Scan for the cell matching the given text and deliver its [X, Y] coordinate at center. 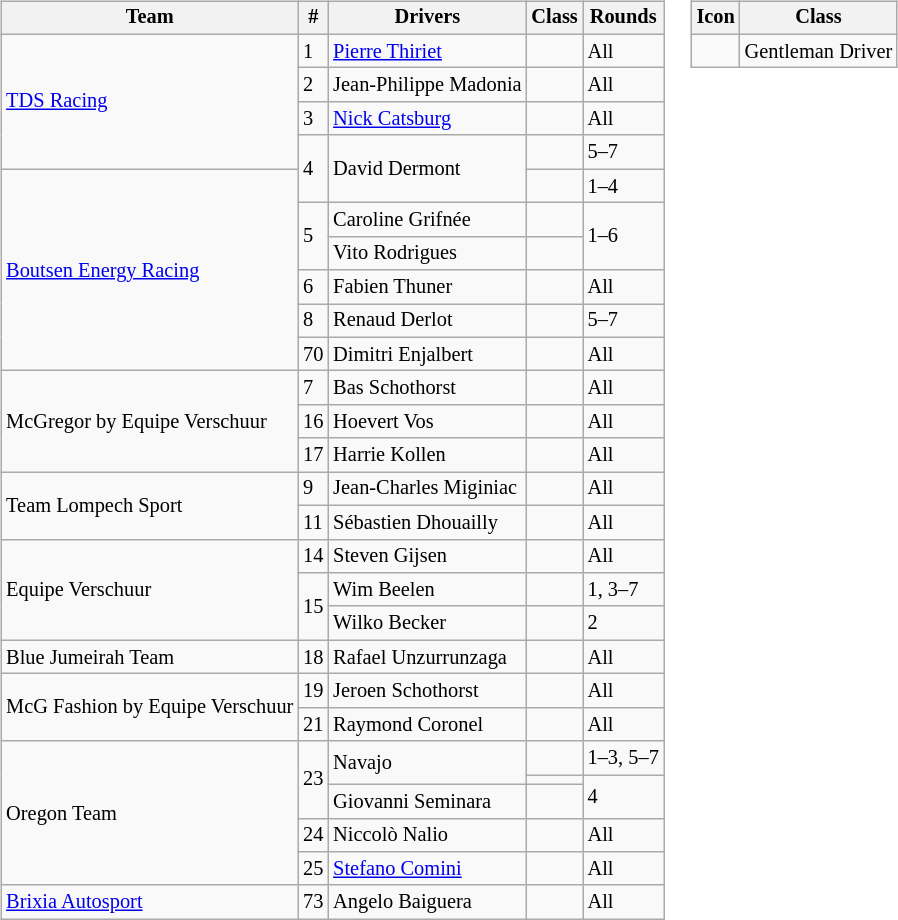
Raymond Coronel [427, 724]
1–4 [624, 186]
Equipe Verschuur [150, 590]
16 [313, 422]
14 [313, 556]
Rafael Unzurrunzaga [427, 657]
Rounds [624, 18]
3 [313, 119]
Gentleman Driver [818, 51]
Vito Rodrigues [427, 253]
17 [313, 455]
Boutsen Energy Racing [150, 270]
Jean-Philippe Madonia [427, 85]
Wilko Becker [427, 623]
19 [313, 691]
# [313, 18]
15 [313, 606]
Fabien Thuner [427, 287]
Wim Beelen [427, 590]
23 [313, 780]
Team [150, 18]
70 [313, 354]
11 [313, 522]
Jeroen Schothorst [427, 691]
Giovanni Seminara [427, 801]
Renaud Derlot [427, 321]
1, 3–7 [624, 590]
5 [313, 236]
Bas Schothorst [427, 388]
Navajo [427, 762]
Harrie Kollen [427, 455]
Caroline Grifnée [427, 220]
McG Fashion by Equipe Verschuur [150, 708]
8 [313, 321]
Blue Jumeirah Team [150, 657]
21 [313, 724]
Oregon Team [150, 813]
1–3, 5–7 [624, 758]
Brixia Autosport [150, 902]
McGregor by Equipe Verschuur [150, 422]
Sébastien Dhouailly [427, 522]
Drivers [427, 18]
Steven Gijsen [427, 556]
73 [313, 902]
25 [313, 869]
24 [313, 835]
18 [313, 657]
Hoevert Vos [427, 422]
David Dermont [427, 168]
7 [313, 388]
Dimitri Enjalbert [427, 354]
1 [313, 51]
Stefano Comini [427, 869]
Angelo Baiguera [427, 902]
Team Lompech Sport [150, 506]
Niccolò Nalio [427, 835]
9 [313, 489]
Pierre Thiriet [427, 51]
Icon [716, 18]
Nick Catsburg [427, 119]
Jean-Charles Miginiac [427, 489]
6 [313, 287]
TDS Racing [150, 102]
1–6 [624, 236]
